Determine the (X, Y) coordinate at the center of the cell enclosing the given text.  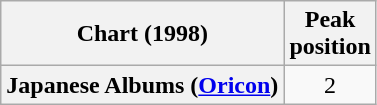
2 (330, 85)
Japanese Albums (Oricon) (142, 85)
Chart (1998) (142, 34)
Peak position (330, 34)
